Capture the cell that displays the provided text and extract its (x, y) central coordinate. 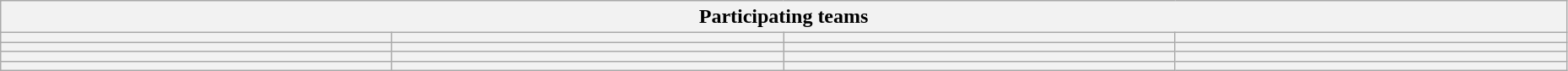
Participating teams (784, 17)
